From the cell containing the given text, extract its center point as [x, y] coordinate. 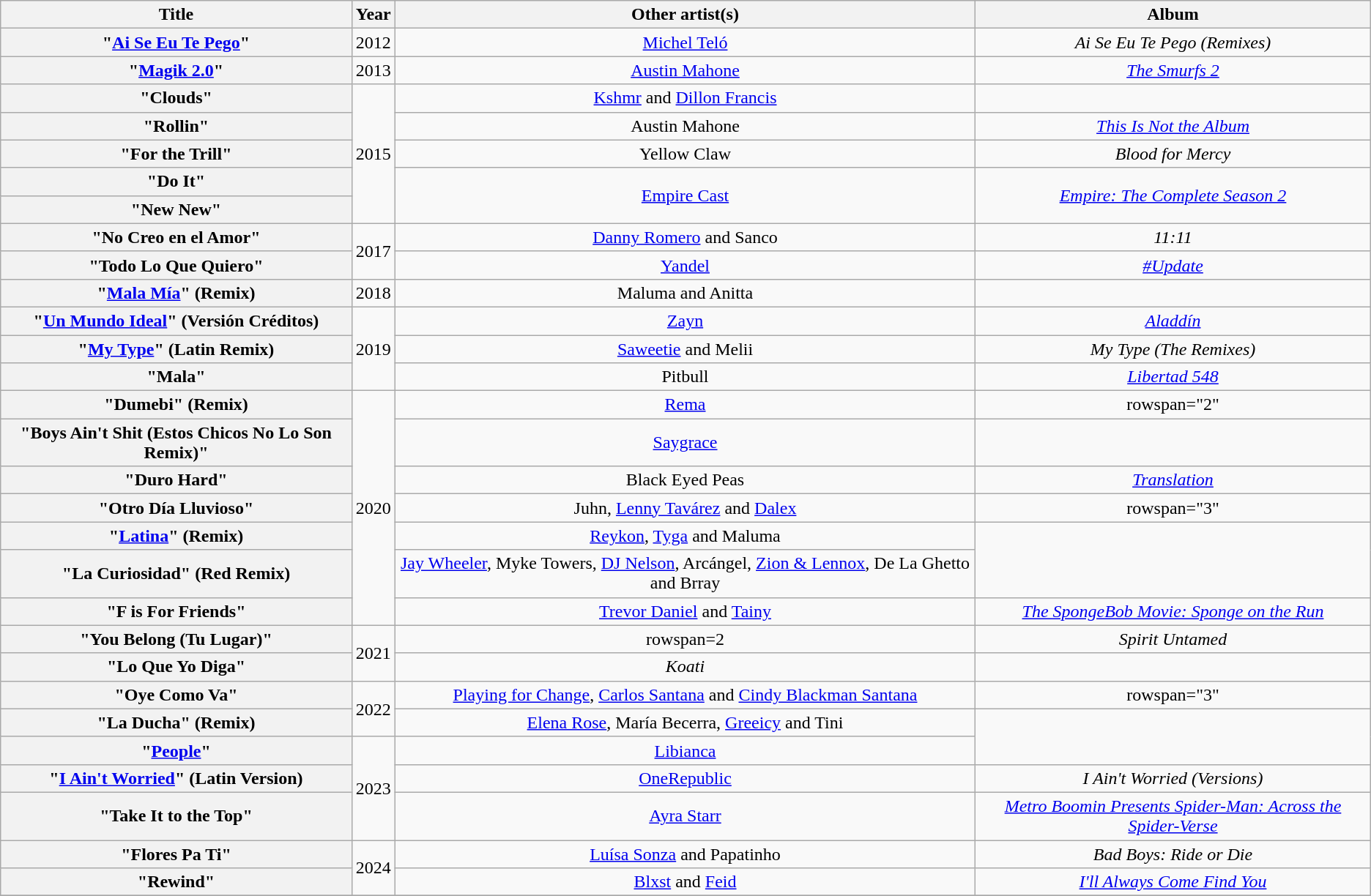
2021 [374, 653]
2023 [374, 788]
"Todo Lo Que Quiero" [176, 265]
Empire: The Complete Season 2 [1173, 195]
Year [374, 15]
"Mala Mía" (Remix) [176, 293]
I Ain't Worried (Versions) [1173, 778]
Yandel [685, 265]
Luísa Sonza and Papatinho [685, 854]
rowspan="2" [1173, 405]
"Lo Que Yo Diga" [176, 667]
Kshmr and Dillon Francis [685, 98]
"Ai Se Eu Te Pego" [176, 42]
Libertad 548 [1173, 377]
Jay Wheeler, Myke Towers, DJ Nelson, Arcángel, Zion & Lennox, De La Ghetto and Brray [685, 574]
Black Eyed Peas [685, 480]
Saweetie and Melii [685, 349]
Trevor Daniel and Tainy [685, 611]
Blood for Mercy [1173, 154]
2012 [374, 42]
Other artist(s) [685, 15]
"You Belong (Tu Lugar)" [176, 639]
"F is For Friends" [176, 611]
"For the Trill" [176, 154]
Danny Romero and Sanco [685, 237]
2022 [374, 709]
"Oye Como Va" [176, 695]
"Rewind" [176, 882]
Aladdín [1173, 321]
2017 [374, 251]
#Update [1173, 265]
This Is Not the Album [1173, 126]
"Mala" [176, 377]
Playing for Change, Carlos Santana and Cindy Blackman Santana [685, 695]
Libianca [685, 750]
OneRepublic [685, 778]
"Boys Ain't Shit (Estos Chicos No Lo Son Remix)" [176, 442]
2013 [374, 70]
Saygrace [685, 442]
"New New" [176, 209]
"La Ducha" (Remix) [176, 723]
2019 [374, 348]
Maluma and Anitta [685, 293]
Spirit Untamed [1173, 639]
Metro Boomin Presents Spider-Man: Across the Spider-Verse [1173, 815]
2018 [374, 293]
Yellow Claw [685, 154]
Ai Se Eu Te Pego (Remixes) [1173, 42]
Translation [1173, 480]
"Un Mundo Ideal" (Versión Créditos) [176, 321]
My Type (The Remixes) [1173, 349]
Title [176, 15]
I'll Always Come Find You [1173, 882]
"I Ain't Worried" (Latin Version) [176, 778]
"Duro Hard" [176, 480]
Reykon, Tyga and Maluma [685, 536]
2020 [374, 508]
"La Curiosidad" (Red Remix) [176, 574]
"No Creo en el Amor" [176, 237]
Bad Boys: Ride or Die [1173, 854]
Ayra Starr [685, 815]
"Flores Pa Ti" [176, 854]
The Smurfs 2 [1173, 70]
"Clouds" [176, 98]
2024 [374, 868]
rowspan=2 [685, 639]
Zayn [685, 321]
"Take It to the Top" [176, 815]
Pitbull [685, 377]
Michel Teló [685, 42]
"Dumebi" (Remix) [176, 405]
"People" [176, 750]
"Otro Día Lluvioso" [176, 508]
"Rollin" [176, 126]
Rema [685, 405]
Blxst and Feid [685, 882]
Elena Rose, María Becerra, Greeicy and Tini [685, 723]
Koati [685, 667]
The SpongeBob Movie: Sponge on the Run [1173, 611]
Album [1173, 15]
"My Type" (Latin Remix) [176, 349]
2015 [374, 154]
Empire Cast [685, 195]
"Do It" [176, 182]
11:11 [1173, 237]
Juhn, Lenny Tavárez and Dalex [685, 508]
"Magik 2.0" [176, 70]
"Latina" (Remix) [176, 536]
